Capture the cell that displays the provided text and extract its (X, Y) central coordinate. 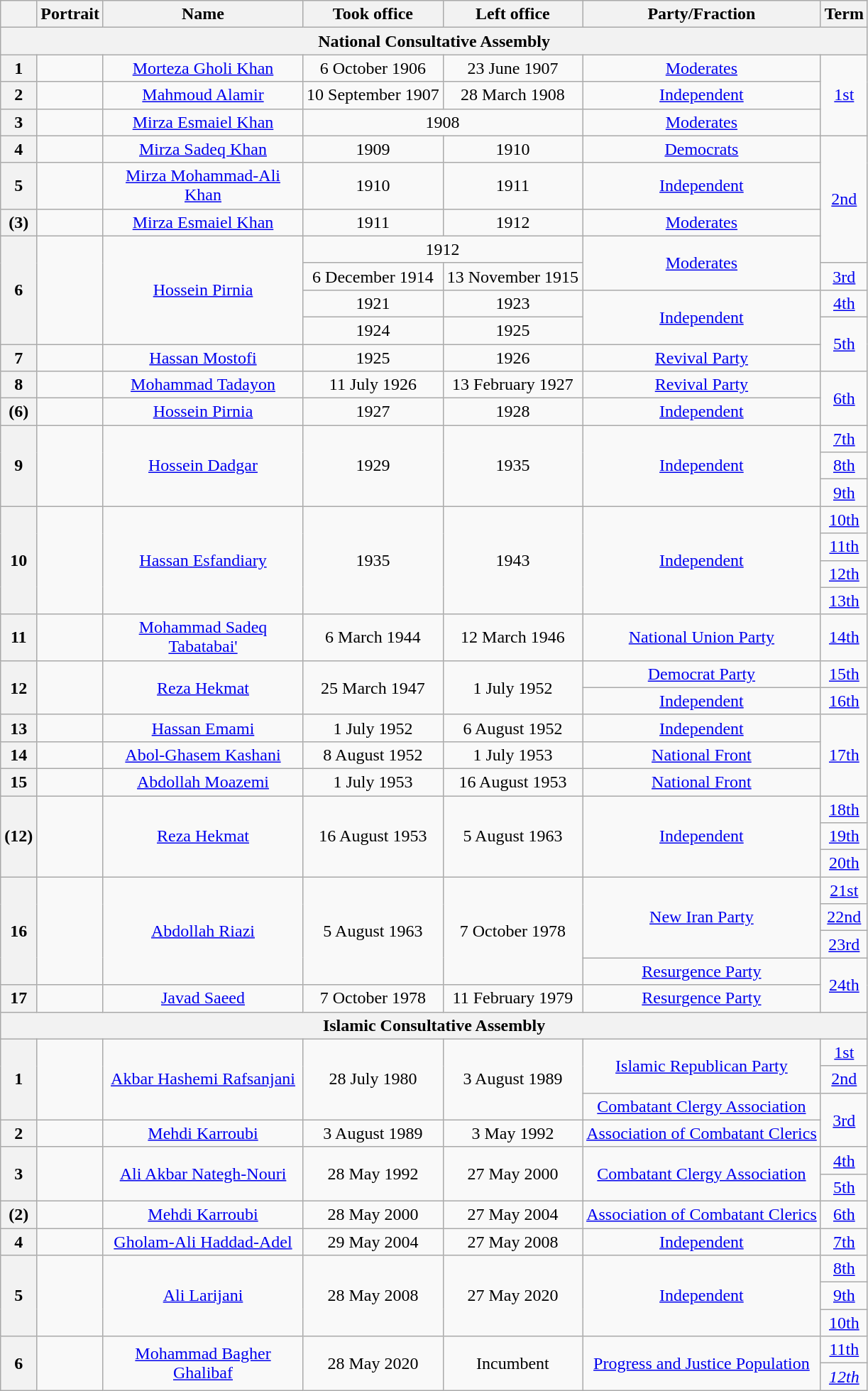
28 May 2020 (373, 1363)
13 November 1915 (512, 276)
1928 (512, 412)
Hassan Emami (203, 728)
(3) (18, 222)
Left office (512, 14)
29 May 2004 (373, 1242)
6 December 1914 (373, 276)
28 July 1980 (373, 1079)
National Consultative Assembly (434, 41)
Took office (373, 14)
14th (844, 638)
6 October 1906 (373, 68)
Hassan Esfandiary (203, 560)
Mohammad Bagher Ghalibaf (203, 1363)
17th (844, 755)
27 May 2020 (512, 1296)
1926 (512, 357)
8 (18, 385)
Abdollah Moazemi (203, 782)
23rd (844, 944)
Mohammad Tadayon (203, 385)
28 May 2000 (373, 1214)
1923 (512, 303)
21st (844, 890)
13 (18, 728)
12 (18, 687)
16th (844, 701)
(12) (18, 836)
Mohammad Sadeq Tabatabai' (203, 638)
Mirza Mohammad-Ali Khan (203, 186)
23 June 1907 (512, 68)
22nd (844, 917)
Portrait (70, 14)
16 (18, 931)
13th (844, 601)
13 February 1927 (512, 385)
Term (844, 14)
11 February 1979 (512, 998)
27 May 2008 (512, 1242)
Mahmoud Alamir (203, 95)
Incumbent (512, 1363)
National Union Party (702, 638)
New Iran Party (702, 917)
Akbar Hashemi Rafsanjani (203, 1079)
18th (844, 809)
Javad Saeed (203, 998)
1909 (373, 149)
1924 (373, 330)
10 September 1907 (373, 95)
Ali Akbar Nategh-Nouri (203, 1174)
11 July 1926 (373, 385)
28 May 2008 (373, 1296)
Gholam-Ali Haddad-Adel (203, 1242)
Islamic Consultative Assembly (434, 1025)
Islamic Republican Party (702, 1066)
Democrats (702, 149)
Name (203, 14)
15 (18, 782)
Abol-Ghasem Kashani (203, 755)
1927 (373, 412)
14 (18, 755)
20th (844, 863)
Ali Larijani (203, 1296)
17 (18, 998)
(6) (18, 412)
Mirza Sadeq Khan (203, 149)
6 March 1944 (373, 638)
Progress and Justice Population (702, 1363)
27 May 2004 (512, 1214)
28 March 1908 (512, 95)
Party/Fraction (702, 14)
27 May 2000 (512, 1174)
6 August 1952 (512, 728)
Hossein Dadgar (203, 466)
Morteza Gholi Khan (203, 68)
1929 (373, 466)
1943 (512, 560)
8 August 1952 (373, 755)
Hassan Mostofi (203, 357)
15th (844, 674)
3 May 1992 (512, 1133)
24th (844, 985)
1908 (443, 122)
Democrat Party (702, 674)
25 March 1947 (373, 687)
7 (18, 357)
9 (18, 466)
19th (844, 836)
28 May 1992 (373, 1174)
Abdollah Riazi (203, 931)
1921 (373, 303)
10 (18, 560)
11 (18, 638)
12 March 1946 (512, 638)
(2) (18, 1214)
